Locate the cell with the specified text and output its (x, y) center coordinate. 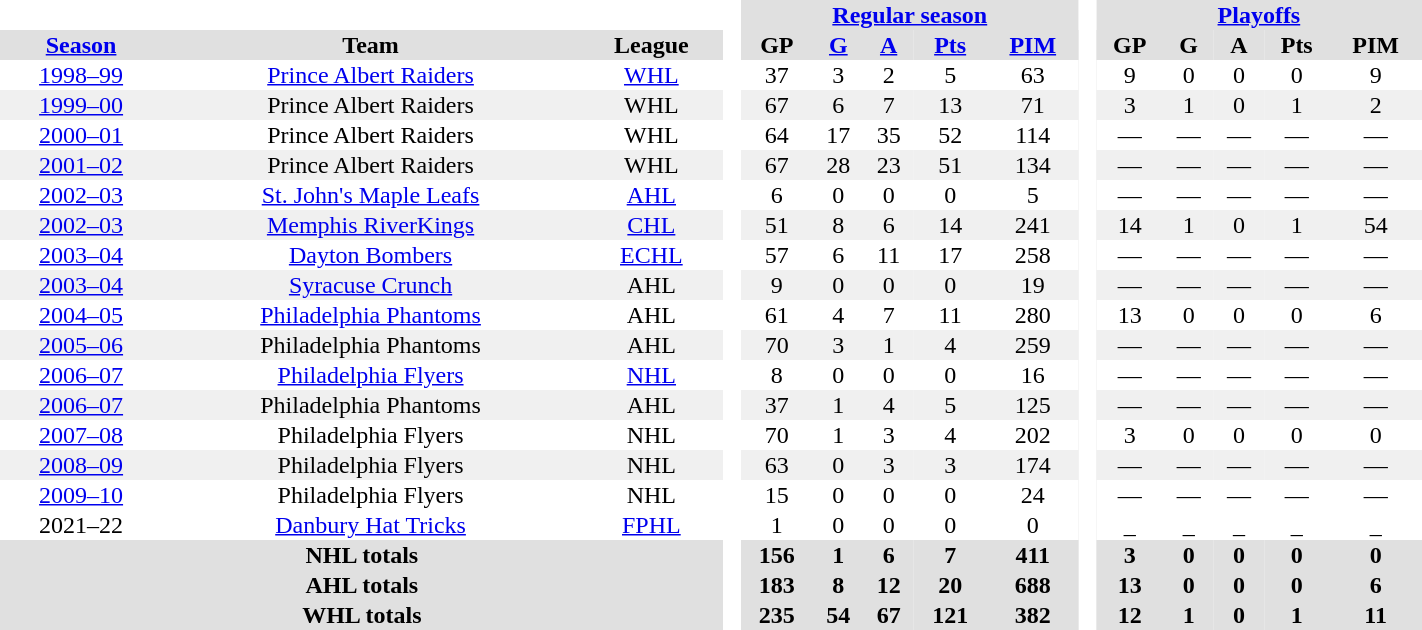
241 (1032, 225)
WHL totals (362, 615)
2021–22 (81, 525)
2004–05 (81, 315)
1998–99 (81, 75)
ECHL (652, 255)
19 (1032, 285)
Memphis RiverKings (370, 225)
Regular season (910, 15)
134 (1032, 165)
NHL totals (362, 555)
16 (1032, 375)
64 (776, 135)
35 (888, 135)
125 (1032, 405)
Danbury Hat Tricks (370, 525)
156 (776, 555)
24 (1032, 495)
20 (950, 585)
411 (1032, 555)
202 (1032, 435)
61 (776, 315)
2000–01 (81, 135)
183 (776, 585)
2009–10 (81, 495)
52 (950, 135)
114 (1032, 135)
121 (950, 615)
258 (1032, 255)
Dayton Bombers (370, 255)
688 (1032, 585)
15 (776, 495)
23 (888, 165)
57 (776, 255)
CHL (652, 225)
382 (1032, 615)
FPHL (652, 525)
71 (1032, 105)
League (652, 45)
Team (370, 45)
28 (838, 165)
280 (1032, 315)
259 (1032, 345)
AHL totals (362, 585)
Season (81, 45)
174 (1032, 465)
235 (776, 615)
2008–09 (81, 465)
2007–08 (81, 435)
2005–06 (81, 345)
1999–00 (81, 105)
Playoffs (1259, 15)
Syracuse Crunch (370, 285)
2001–02 (81, 165)
St. John's Maple Leafs (370, 195)
